Capture the cell that displays the provided text and extract its [X, Y] central coordinate. 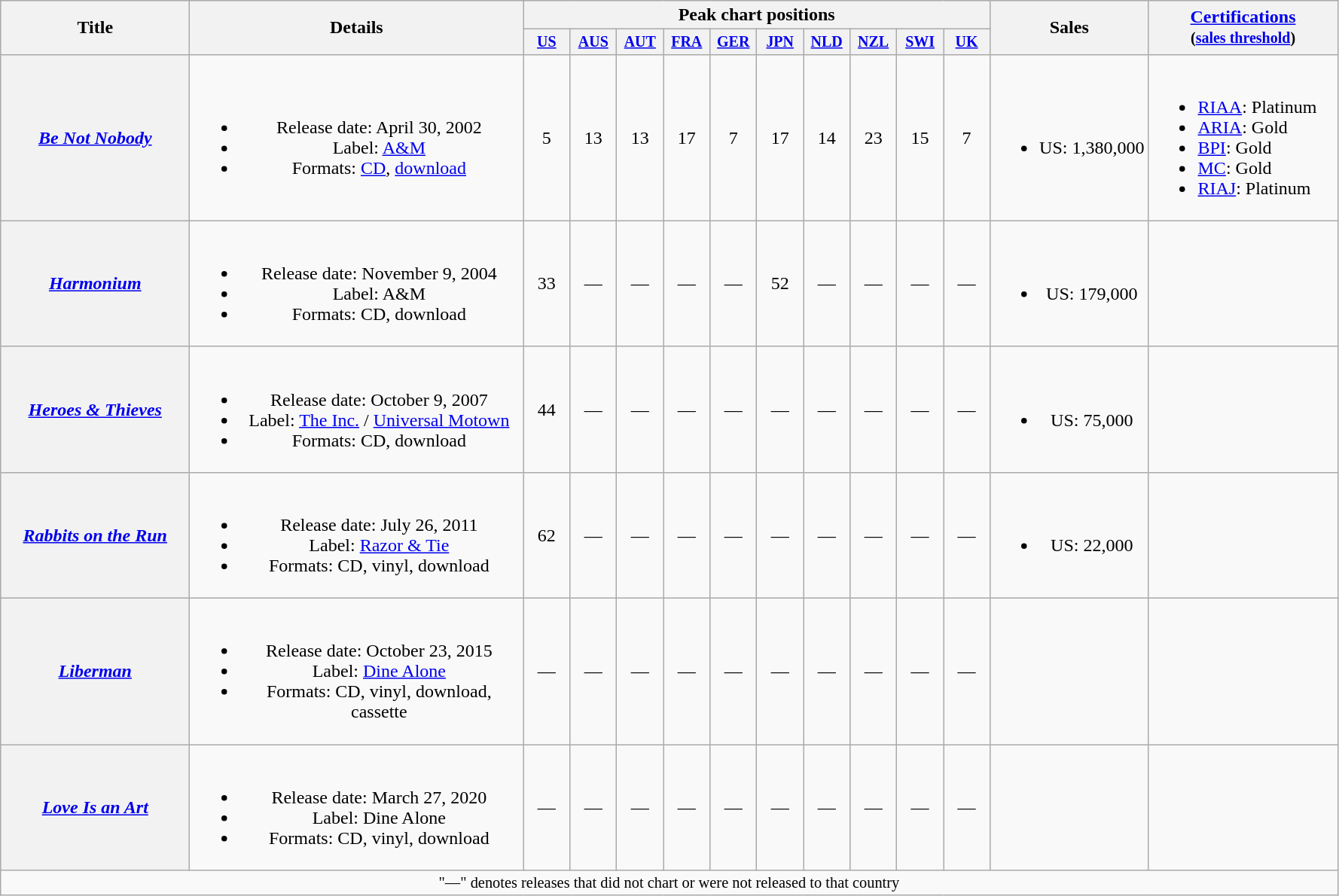
44 [547, 410]
Peak chart positions [757, 15]
Heroes & Thieves [95, 410]
JPN [780, 42]
62 [547, 535]
US [547, 42]
SWI [920, 42]
15 [920, 137]
Sales [1069, 28]
GER [734, 42]
US: 1,380,000 [1069, 137]
Be Not Nobody [95, 137]
"—" denotes releases that did not chart or were not released to that country [669, 883]
US: 75,000 [1069, 410]
AUT [640, 42]
US: 179,000 [1069, 283]
NZL [874, 42]
Title [95, 28]
UK [967, 42]
14 [827, 137]
33 [547, 283]
Release date: October 9, 2007Label: The Inc. / Universal MotownFormats: CD, download [357, 410]
Release date: July 26, 2011Label: Razor & TieFormats: CD, vinyl, download [357, 535]
Release date: April 30, 2002Label: A&MFormats: CD, download [357, 137]
Certifications(sales threshold) [1243, 28]
US: 22,000 [1069, 535]
RIAA: PlatinumARIA: GoldBPI: GoldMC: GoldRIAJ: Platinum [1243, 137]
Rabbits on the Run [95, 535]
5 [547, 137]
Harmonium [95, 283]
FRA [687, 42]
Liberman [95, 672]
Release date: March 27, 2020Label: Dine AloneFormats: CD, vinyl, download [357, 807]
Details [357, 28]
Love Is an Art [95, 807]
NLD [827, 42]
AUS [593, 42]
Release date: November 9, 2004Label: A&MFormats: CD, download [357, 283]
23 [874, 137]
Release date: October 23, 2015Label: Dine AloneFormats: CD, vinyl, download, cassette [357, 672]
52 [780, 283]
